Capture the cell that displays the provided text and extract its (X, Y) central coordinate. 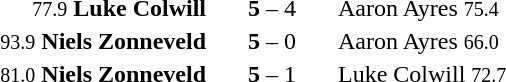
5 – 0 (272, 41)
